From the cell containing the given text, extract its center point as (x, y) coordinate. 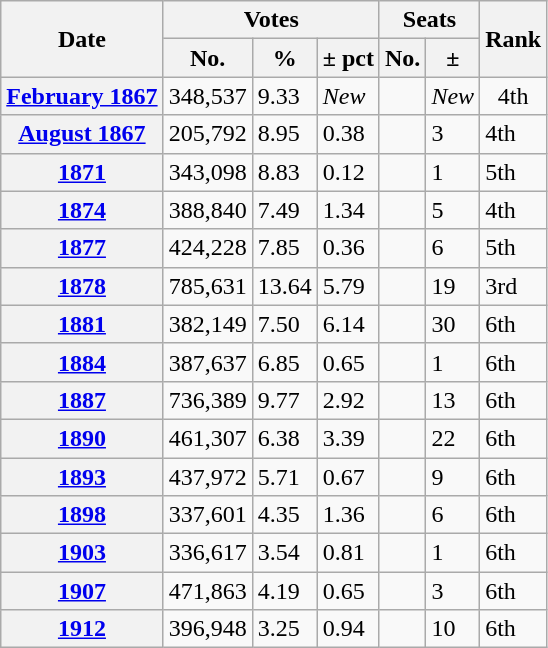
13 (453, 400)
1874 (82, 210)
336,617 (208, 553)
7.85 (284, 248)
30 (453, 324)
424,228 (208, 248)
1871 (82, 172)
3.54 (284, 553)
461,307 (208, 438)
0.94 (348, 629)
1903 (82, 553)
396,948 (208, 629)
205,792 (208, 134)
6.14 (348, 324)
0.67 (348, 477)
6.85 (284, 362)
8.95 (284, 134)
1893 (82, 477)
3.39 (348, 438)
7.49 (284, 210)
1878 (82, 286)
437,972 (208, 477)
4.35 (284, 515)
1.34 (348, 210)
736,389 (208, 400)
1912 (82, 629)
Seats (429, 20)
1890 (82, 438)
1907 (82, 591)
1877 (82, 248)
Votes (271, 20)
1884 (82, 362)
1887 (82, 400)
0.81 (348, 553)
± pct (348, 58)
19 (453, 286)
388,840 (208, 210)
5 (453, 210)
348,537 (208, 96)
9 (453, 477)
± (453, 58)
337,601 (208, 515)
785,631 (208, 286)
5.71 (284, 477)
% (284, 58)
Date (82, 39)
6.38 (284, 438)
387,637 (208, 362)
February 1867 (82, 96)
8.83 (284, 172)
1898 (82, 515)
471,863 (208, 591)
7.50 (284, 324)
0.38 (348, 134)
0.12 (348, 172)
2.92 (348, 400)
10 (453, 629)
0.36 (348, 248)
13.64 (284, 286)
22 (453, 438)
4.19 (284, 591)
9.77 (284, 400)
343,098 (208, 172)
382,149 (208, 324)
5.79 (348, 286)
9.33 (284, 96)
Rank (514, 39)
3rd (514, 286)
3.25 (284, 629)
1.36 (348, 515)
August 1867 (82, 134)
1881 (82, 324)
